Detect which cell encompasses the target text, then output its [X, Y] center coordinate. 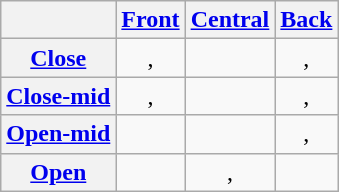
Open [58, 172]
Open-mid [58, 134]
Central [230, 20]
Close-mid [58, 96]
Front [150, 20]
Close [58, 58]
Back [306, 20]
